Determine the (X, Y) coordinate at the center of the cell enclosing the given text.  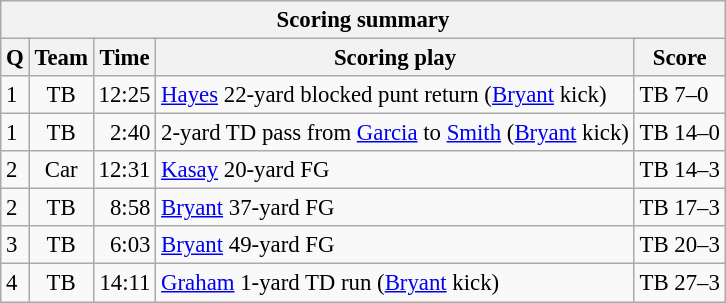
Bryant 37-yard FG (395, 208)
6:03 (124, 245)
TB 27–3 (680, 283)
Car (61, 170)
Scoring summary (363, 20)
TB 20–3 (680, 245)
Score (680, 58)
TB 7–0 (680, 95)
8:58 (124, 208)
TB 14–0 (680, 133)
TB 17–3 (680, 208)
Graham 1-yard TD run (Bryant kick) (395, 283)
Hayes 22-yard blocked punt return (Bryant kick) (395, 95)
12:25 (124, 95)
2:40 (124, 133)
Kasay 20-yard FG (395, 170)
14:11 (124, 283)
Scoring play (395, 58)
TB 14–3 (680, 170)
2-yard TD pass from Garcia to Smith (Bryant kick) (395, 133)
Team (61, 58)
3 (15, 245)
Bryant 49-yard FG (395, 245)
12:31 (124, 170)
4 (15, 283)
Time (124, 58)
Q (15, 58)
